Detect which cell encompasses the target text, then output its [X, Y] center coordinate. 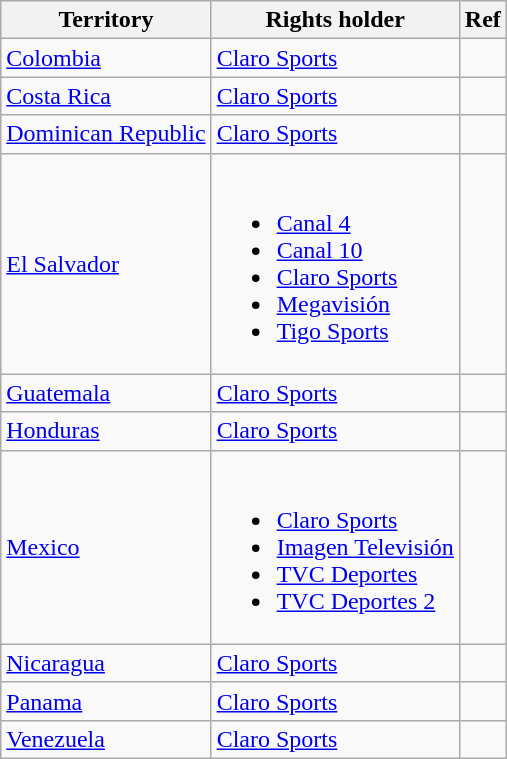
Panama [106, 701]
Ref [482, 20]
Dominican Republic [106, 134]
Rights holder [335, 20]
Canal 4Canal 10Claro SportsMegavisiónTigo Sports [335, 264]
Mexico [106, 547]
Venezuela [106, 739]
Claro SportsImagen TelevisiónTVC DeportesTVC Deportes 2 [335, 547]
Costa Rica [106, 96]
El Salvador [106, 264]
Colombia [106, 58]
Nicaragua [106, 663]
Honduras [106, 431]
Territory [106, 20]
Guatemala [106, 393]
